Detect which cell encompasses the target text, then output its (X, Y) center coordinate. 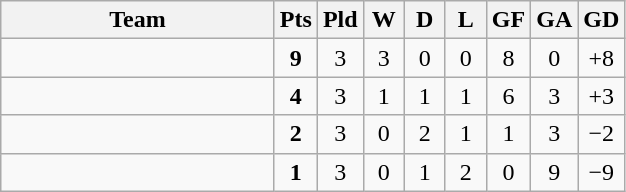
+8 (602, 58)
Team (138, 20)
L (466, 20)
−9 (602, 172)
+3 (602, 96)
−2 (602, 134)
D (424, 20)
8 (508, 58)
6 (508, 96)
W (384, 20)
Pts (296, 20)
GF (508, 20)
GD (602, 20)
GA (554, 20)
4 (296, 96)
Pld (340, 20)
